Search for the cell housing the specified text and yield its [x, y] center coordinate. 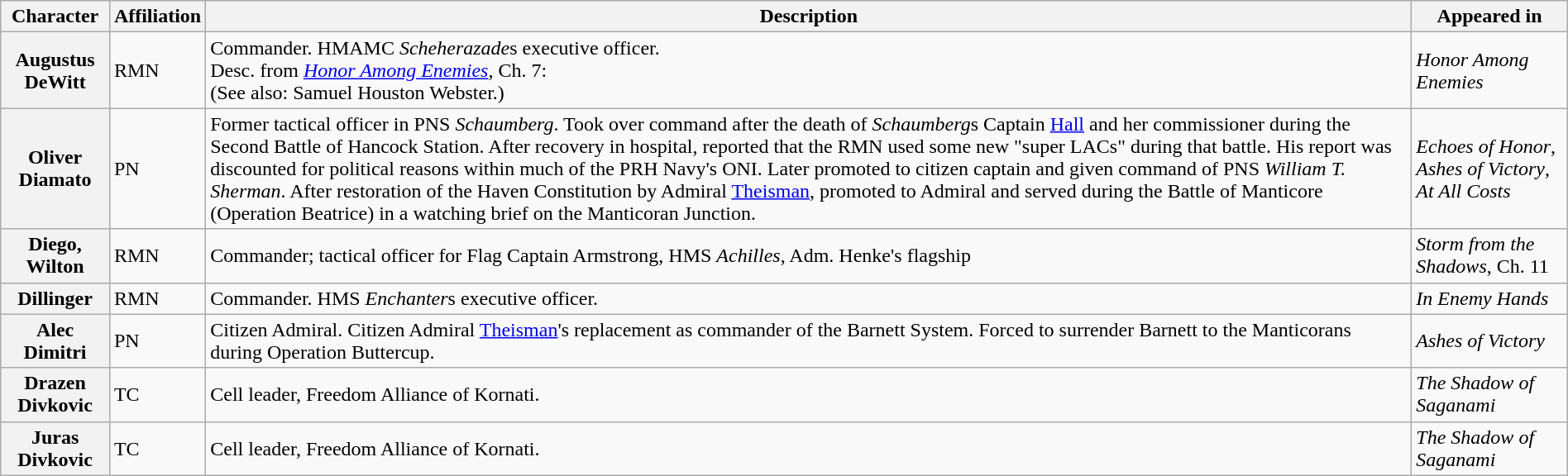
Affiliation [157, 17]
Appeared in [1489, 17]
Commander. HMS Enchanters executive officer. [809, 298]
Character [55, 17]
Honor Among Enemies [1489, 70]
Ashes of Victory [1489, 340]
Drazen Divkovic [55, 395]
Commander; tactical officer for Flag Captain Armstrong, HMS Achilles, Adm. Henke's flagship [809, 256]
Alec Dimitri [55, 340]
Description [809, 17]
Juras Divkovic [55, 448]
Dillinger [55, 298]
Commander. HMAMC Scheherazades executive officer.Desc. from Honor Among Enemies, Ch. 7: (See also: Samuel Houston Webster.) [809, 70]
Augustus DeWitt [55, 70]
Diego, Wilton [55, 256]
Echoes of Honor, Ashes of Victory, At All Costs [1489, 169]
Storm from the Shadows, Ch. 11 [1489, 256]
Oliver Diamato [55, 169]
In Enemy Hands [1489, 298]
